Output the [x, y] coordinate of the center of the cell containing the given text.  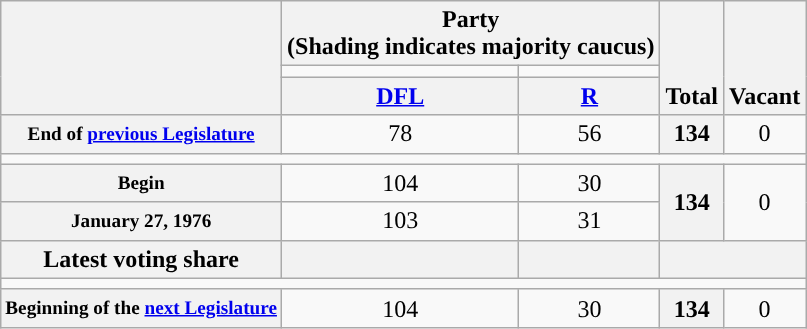
Latest voting share [142, 259]
Begin [142, 183]
Total [692, 58]
31 [590, 221]
January 27, 1976 [142, 221]
End of previous Legislature [142, 134]
R [590, 96]
Party (Shading indicates majority caucus) [471, 34]
103 [400, 221]
78 [400, 134]
Beginning of the next Legislature [142, 308]
Vacant [764, 58]
56 [590, 134]
DFL [400, 96]
